Provide the [x, y] coordinate of the cell's center where the given text is located.  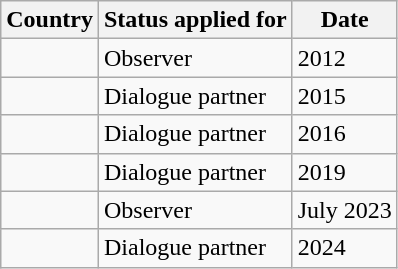
2024 [344, 248]
July 2023 [344, 210]
2015 [344, 96]
2012 [344, 58]
Date [344, 20]
2016 [344, 134]
Status applied for [195, 20]
Country [50, 20]
2019 [344, 172]
